Locate the cell with the specified text and output its (X, Y) center coordinate. 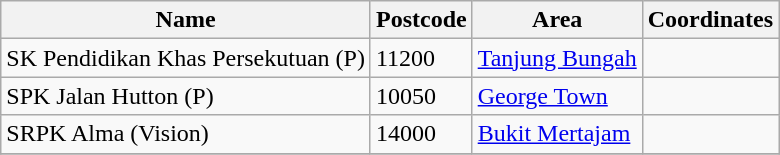
Postcode (421, 20)
SRPK Alma (Vision) (186, 134)
14000 (421, 134)
George Town (557, 96)
SPK Jalan Hutton (P) (186, 96)
10050 (421, 96)
Coordinates (710, 20)
Name (186, 20)
Bukit Mertajam (557, 134)
Tanjung Bungah (557, 58)
Area (557, 20)
SK Pendidikan Khas Persekutuan (P) (186, 58)
11200 (421, 58)
